Search for the cell housing the specified text and yield its (X, Y) center coordinate. 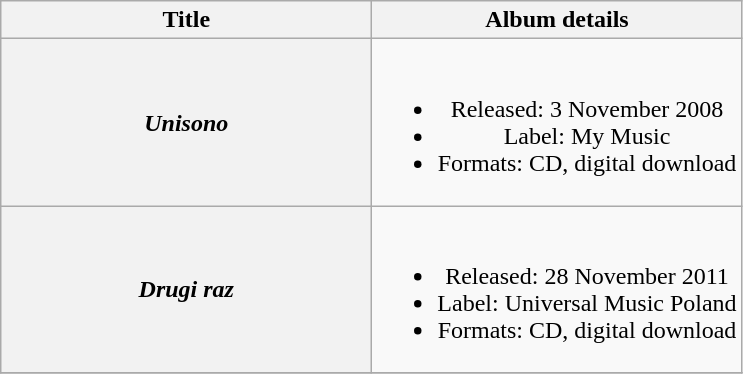
Unisono (186, 122)
Drugi raz (186, 290)
Album details (557, 20)
Released: 3 November 2008Label: My MusicFormats: CD, digital download (557, 122)
Released: 28 November 2011Label: Universal Music PolandFormats: CD, digital download (557, 290)
Title (186, 20)
